Detect which cell encompasses the target text, then output its [X, Y] center coordinate. 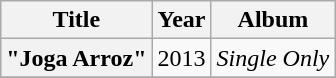
2013 [182, 58]
"Joga Arroz" [76, 58]
Single Only [273, 58]
Year [182, 20]
Title [76, 20]
Album [273, 20]
